Detect which cell encompasses the target text, then output its (x, y) center coordinate. 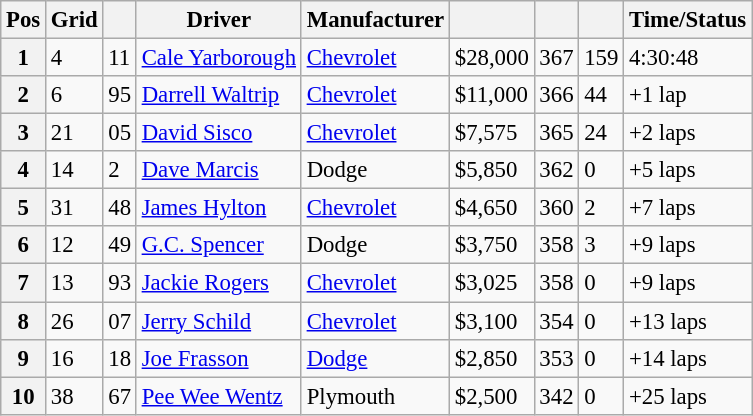
Driver (218, 20)
342 (556, 396)
$5,850 (492, 170)
$3,750 (492, 245)
Jerry Schild (218, 321)
4:30:48 (688, 58)
+7 laps (688, 208)
26 (74, 321)
5 (24, 208)
48 (120, 208)
11 (120, 58)
+14 laps (688, 358)
8 (24, 321)
Time/Status (688, 20)
+5 laps (688, 170)
21 (74, 133)
93 (120, 283)
Darrell Waltrip (218, 95)
+1 lap (688, 95)
7 (24, 283)
14 (74, 170)
Jackie Rogers (218, 283)
G.C. Spencer (218, 245)
Pee Wee Wentz (218, 396)
67 (120, 396)
353 (556, 358)
10 (24, 396)
Manufacturer (375, 20)
24 (602, 133)
362 (556, 170)
$28,000 (492, 58)
David Sisco (218, 133)
$2,850 (492, 358)
$7,575 (492, 133)
Cale Yarborough (218, 58)
18 (120, 358)
$4,650 (492, 208)
354 (556, 321)
367 (556, 58)
+2 laps (688, 133)
$11,000 (492, 95)
159 (602, 58)
James Hylton (218, 208)
$2,500 (492, 396)
Joe Frasson (218, 358)
44 (602, 95)
Dave Marcis (218, 170)
+13 laps (688, 321)
49 (120, 245)
Pos (24, 20)
$3,100 (492, 321)
1 (24, 58)
07 (120, 321)
9 (24, 358)
Grid (74, 20)
366 (556, 95)
360 (556, 208)
Plymouth (375, 396)
38 (74, 396)
05 (120, 133)
95 (120, 95)
+25 laps (688, 396)
13 (74, 283)
16 (74, 358)
$3,025 (492, 283)
12 (74, 245)
31 (74, 208)
365 (556, 133)
